Search for the cell housing the specified text and yield its (X, Y) center coordinate. 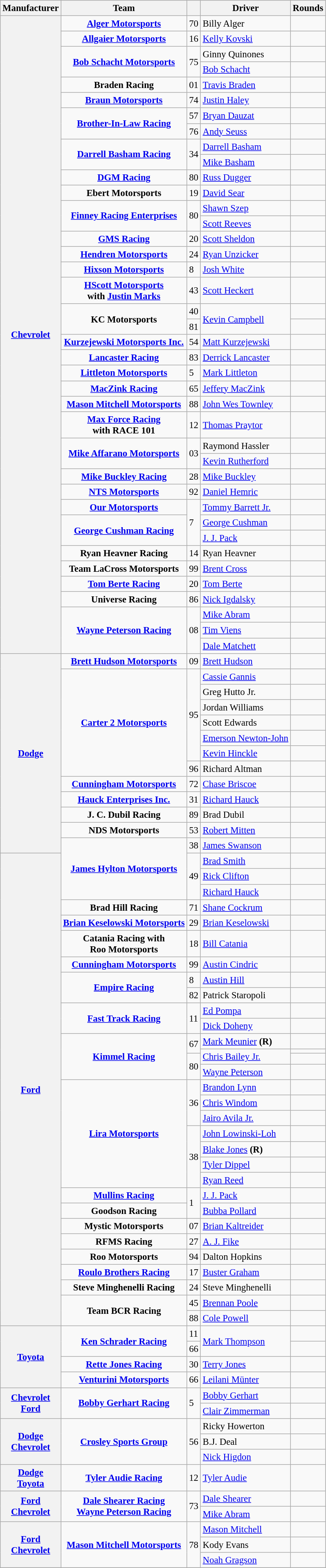
Russ Dugger (245, 177)
17 (194, 1272)
Scott Heckert (245, 291)
Mystic Motorsports (124, 1226)
82 (194, 995)
Darrell Basham (245, 147)
Ebert Motorsports (124, 193)
Terry Jones (245, 1365)
Emerson Newton-John (245, 738)
Dodge Toyota (31, 1478)
Brennan Poole (245, 1303)
Brandon Lynn (245, 1087)
Bubba Pollard (245, 1211)
Toyota (31, 1357)
Mark Littleton (245, 373)
Tyler Audie Racing (124, 1478)
03 (194, 453)
73 (194, 1506)
Scott Sheldon (245, 239)
19 (194, 193)
56 (194, 1442)
65 (194, 388)
Bob Schacht Motorsports (124, 62)
74 (194, 100)
89 (194, 815)
MacZink Racing (124, 388)
Patrick Staropoli (245, 995)
Kurzejewski Motorsports Inc. (124, 342)
Jordan Williams (245, 707)
Josh White (245, 270)
George Cushman Racing (124, 530)
09 (194, 661)
Scott Reeves (245, 223)
Dodge Chevrolet (31, 1442)
83 (194, 358)
Team LaCross Motorsports (124, 569)
Brother-In-Law Racing (124, 124)
GMS Racing (124, 239)
Goodson Racing (124, 1211)
Ginny Quinones (245, 54)
Chase Briscoe (245, 784)
Greg Hutto Jr. (245, 692)
Team (124, 8)
Wayne Peterson (245, 1072)
14 (194, 553)
J. C. Dubil Racing (124, 815)
Our Motorsports (124, 507)
Steve Minghenelli (245, 1288)
Kevin Rutherford (245, 461)
Kevin Hinckle (245, 754)
Tyler Audie (245, 1478)
David Sear (245, 193)
1 (194, 1203)
Brian Keselowski (245, 923)
Jeffery MacZink (245, 388)
Chevrolet Ford (31, 1403)
Max Force Racing with RACE 101 (124, 425)
Nick Higdon (245, 1457)
George Cushman (245, 523)
Scott Edwards (245, 723)
Mike Basham (245, 162)
Rounds (308, 8)
Allgaier Motorsports (124, 39)
Finney Racing Enterprises (124, 216)
Ryan Reed (245, 1180)
Tom Berte Racing (124, 584)
28 (194, 476)
Ryan Unzicker (245, 254)
Rick Clifton (245, 877)
DGM Racing (124, 177)
Austin Cindric (245, 965)
Mason Mitchell (245, 1530)
Braun Motorsports (124, 100)
92 (194, 492)
Noah Gragson (245, 1560)
Bill Catania (245, 944)
Shane Cockrum (245, 907)
Clair Zimmerman (245, 1411)
HScott Motorsports with Justin Marks (124, 291)
Bryan Dauzat (245, 116)
Bobby Gerhart (245, 1395)
Ed Pompa (245, 1011)
Ken Schrader Racing (124, 1342)
Buster Graham (245, 1272)
NTS Motorsports (124, 492)
54 (194, 342)
Dale Matchett (245, 646)
Kevin Campbell (245, 319)
86 (194, 600)
Mark Thompson (245, 1342)
94 (194, 1257)
Ford (31, 1090)
Crosley Sports Group (124, 1442)
67 (194, 1044)
76 (194, 131)
16 (194, 39)
Robert Mitten (245, 830)
Jairo Avila Jr. (245, 1119)
72 (194, 784)
Fast Track Racing (124, 1018)
James Swanson (245, 846)
Lira Motorsports (124, 1134)
Leilani Münter (245, 1380)
Hixson Motorsports (124, 270)
Mike Affarano Motorsports (124, 453)
James Hylton Motorsports (124, 869)
18 (194, 944)
Brad Smith (245, 861)
Matt Kurzejewski (245, 342)
75 (194, 62)
Venturini Motorsports (124, 1380)
Bobby Gerhart Racing (124, 1403)
29 (194, 923)
Roulo Brothers Racing (124, 1272)
Dalton Hopkins (245, 1257)
Tyler Dippel (245, 1164)
Travis Braden (245, 85)
Lancaster Racing (124, 358)
Bob Schacht (245, 70)
Wayne Peterson Racing (124, 630)
Brett Hudson (245, 661)
Austin Hill (245, 980)
31 (194, 800)
Empire Racing (124, 987)
96 (194, 769)
NDS Motorsports (124, 830)
Mike Buckley (245, 476)
95 (194, 715)
Hendren Motorsports (124, 254)
01 (194, 85)
Carter 2 Motorsports (124, 723)
45 (194, 1303)
Rette Jones Racing (124, 1365)
Tim Viens (245, 630)
Chevrolet (31, 335)
34 (194, 154)
Brent Cross (245, 569)
Blake Jones (R) (245, 1149)
Derrick Lancaster (245, 358)
Raymond Hassler (245, 446)
John Wes Townley (245, 404)
Andy Seuss (245, 131)
Steve Minghenelli Racing (124, 1288)
43 (194, 291)
78 (194, 1545)
Brad Hill Racing (124, 907)
36 (194, 1103)
Ryan Heavner Racing (124, 553)
40 (194, 311)
Kimmel Racing (124, 1057)
07 (194, 1226)
Richard Altman (245, 769)
Justin Haley (245, 100)
Universe Racing (124, 600)
Mullins Racing (124, 1195)
Daniel Hemric (245, 492)
Kelly Kovski (245, 39)
30 (194, 1365)
Nick Igdalsky (245, 600)
Shawn Szep (245, 208)
B.J. Deal (245, 1442)
70 (194, 24)
Ryan Heavner (245, 553)
A. J. Fike (245, 1241)
Dodge (31, 753)
Dale Shearer (245, 1499)
Team BCR Racing (124, 1311)
Brian Keselowski Motorsports (124, 923)
Braden Racing (124, 85)
Cole Powell (245, 1318)
Thomas Praytor (245, 425)
Manufacturer (31, 8)
Chris Windom (245, 1103)
Cassie Gannis (245, 677)
27 (194, 1241)
Ricky Howerton (245, 1426)
Catania Racing with Roo Motorsports (124, 944)
Hauck Enterprises Inc. (124, 800)
Mark Meunier (R) (245, 1042)
Brad Dubil (245, 815)
Billy Alger (245, 24)
53 (194, 830)
71 (194, 907)
08 (194, 630)
Chris Bailey Jr. (245, 1057)
Dale Shearer Racing Wayne Peterson Racing (124, 1506)
Brett Hudson Motorsports (124, 661)
Littleton Motorsports (124, 373)
Driver (245, 8)
KC Motorsports (124, 319)
Tom Berte (245, 584)
49 (194, 877)
Tommy Barrett Jr. (245, 507)
Brian Kaltreider (245, 1226)
Kody Evans (245, 1545)
Dick Doheny (245, 1026)
RFMS Racing (124, 1241)
81 (194, 327)
Roo Motorsports (124, 1257)
7 (194, 522)
Mike Buckley Racing (124, 476)
John Lowinski-Loh (245, 1134)
Darrell Basham Racing (124, 154)
Alger Motorsports (124, 24)
57 (194, 116)
